Determine the (x, y) coordinate at the center of the cell enclosing the given text.  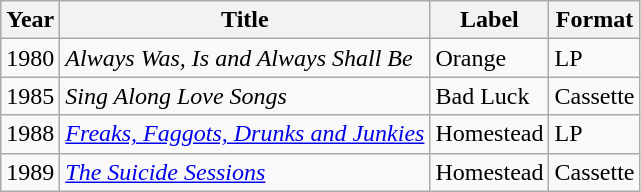
1988 (30, 134)
Freaks, Faggots, Drunks and Junkies (245, 134)
1980 (30, 58)
The Suicide Sessions (245, 172)
Always Was, Is and Always Shall Be (245, 58)
Title (245, 20)
Format (594, 20)
Orange (490, 58)
1989 (30, 172)
Label (490, 20)
Sing Along Love Songs (245, 96)
1985 (30, 96)
Bad Luck (490, 96)
Year (30, 20)
